Identify which cell holds the provided text, then report its [X, Y] central coordinate. 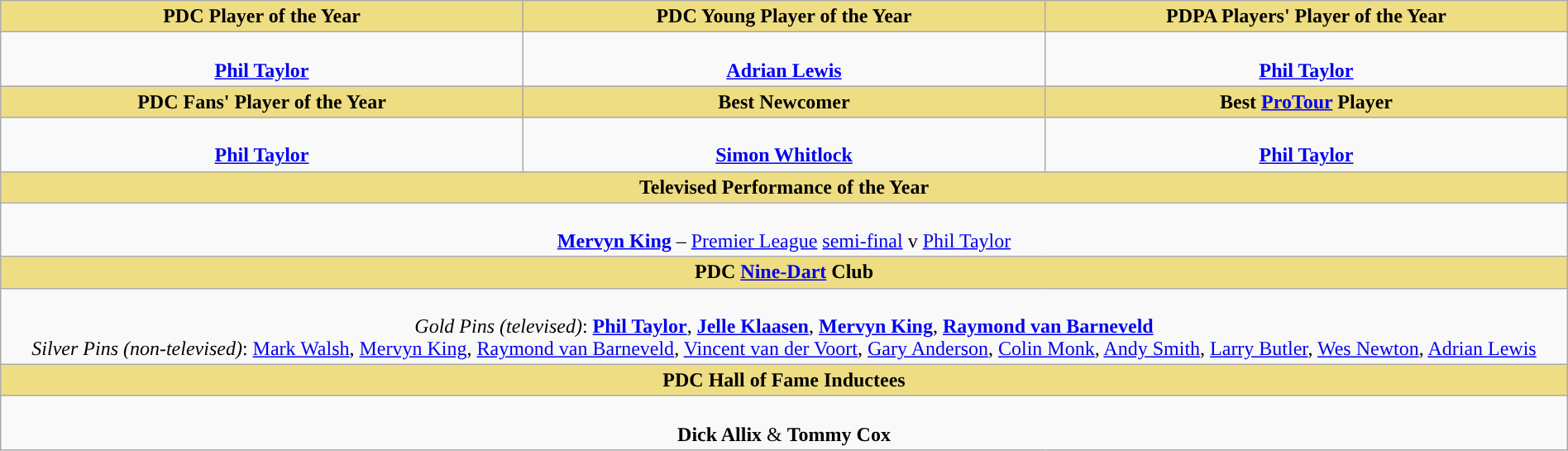
Adrian Lewis [784, 60]
PDC Hall of Fame Inductees [784, 380]
Dick Allix & Tommy Cox [784, 422]
Televised Performance of the Year [784, 187]
Best ProTour Player [1307, 102]
PDC Nine-Dart Club [784, 272]
PDPA Players' Player of the Year [1307, 17]
PDC Player of the Year [262, 17]
Mervyn King – Premier League semi-final v Phil Taylor [784, 230]
Best Newcomer [784, 102]
PDC Fans' Player of the Year [262, 102]
Simon Whitlock [784, 144]
PDC Young Player of the Year [784, 17]
